Scan for the cell matching the given text and deliver its [x, y] coordinate at center. 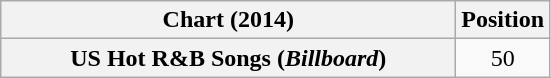
US Hot R&B Songs (Billboard) [228, 58]
Position [503, 20]
50 [503, 58]
Chart (2014) [228, 20]
